Identify which cell holds the provided text, then report its (X, Y) central coordinate. 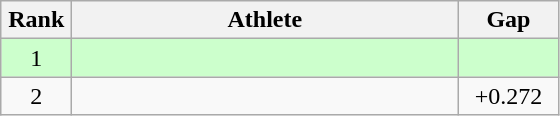
1 (36, 58)
Athlete (265, 20)
+0.272 (508, 96)
Gap (508, 20)
Rank (36, 20)
2 (36, 96)
